Determine the (x, y) coordinate at the center of the cell enclosing the given text.  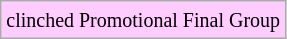
clinched Promotional Final Group (144, 20)
